Pinpoint the cell where the given text exists, returning its [X, Y] midpoint coordinate. 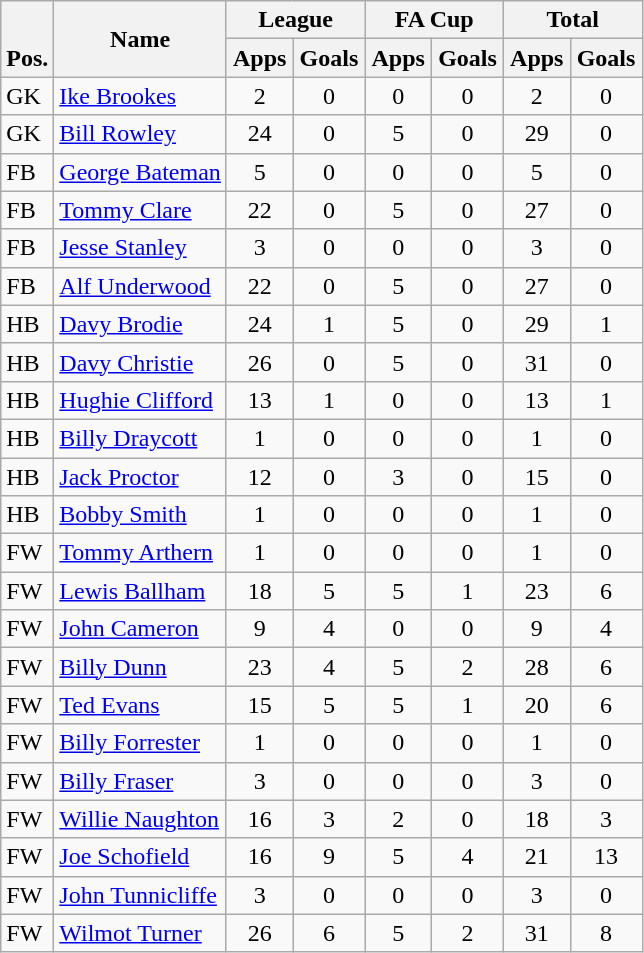
21 [538, 857]
20 [538, 705]
George Bateman [140, 172]
Jesse Stanley [140, 248]
Hughie Clifford [140, 400]
Tommy Clare [140, 210]
Wilmot Turner [140, 933]
John Tunnicliffe [140, 895]
Jack Proctor [140, 477]
Bill Rowley [140, 134]
Billy Fraser [140, 781]
FA Cup [434, 20]
Name [140, 39]
Billy Dunn [140, 667]
Billy Draycott [140, 438]
Tommy Arthern [140, 553]
Joe Schofield [140, 857]
8 [606, 933]
Billy Forrester [140, 743]
Alf Underwood [140, 286]
Lewis Ballham [140, 591]
Ike Brookes [140, 96]
28 [538, 667]
Total [574, 20]
Willie Naughton [140, 819]
League [296, 20]
Ted Evans [140, 705]
Davy Brodie [140, 324]
Pos. [28, 39]
Davy Christie [140, 362]
12 [260, 477]
John Cameron [140, 629]
Bobby Smith [140, 515]
